Provide the (X, Y) coordinate of the cell's center where the given text is located.  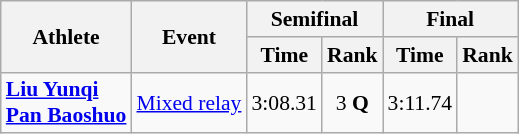
Athlete (66, 36)
Semifinal (314, 19)
Mixed relay (188, 102)
3 Q (352, 102)
3:08.31 (284, 102)
Final (450, 19)
Event (188, 36)
3:11.74 (420, 102)
Liu YunqiPan Baoshuo (66, 102)
